Find where the given text appears and provide that cell's center as [X, Y] coordinate. 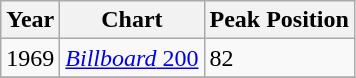
Year [30, 20]
Peak Position [279, 20]
1969 [30, 58]
82 [279, 58]
Chart [132, 20]
Billboard 200 [132, 58]
